Return the [X, Y] coordinate for the center point of the cell that contains the specified text.  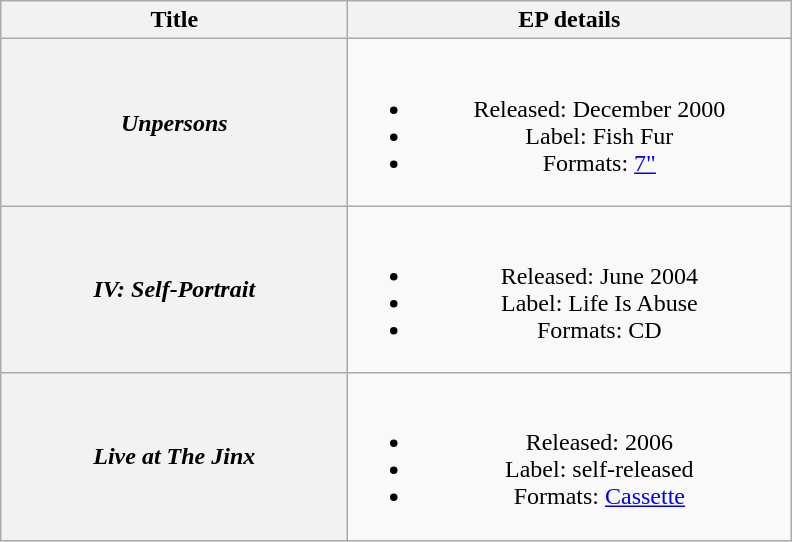
Title [174, 20]
IV: Self-Portrait [174, 290]
Released: June 2004Label: Life Is AbuseFormats: CD [570, 290]
Released: December 2000Label: Fish FurFormats: 7" [570, 122]
Unpersons [174, 122]
Live at The Jinx [174, 456]
EP details [570, 20]
Released: 2006Label: self-releasedFormats: Cassette [570, 456]
